Search for the cell housing the specified text and yield its (X, Y) center coordinate. 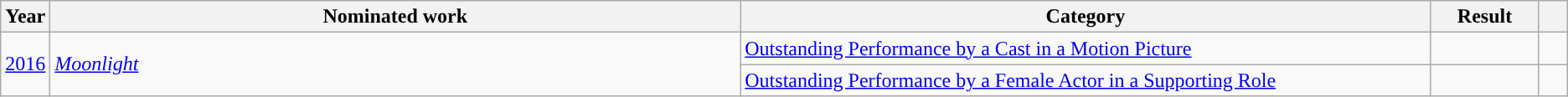
Outstanding Performance by a Female Actor in a Supporting Role (1086, 80)
Outstanding Performance by a Cast in a Motion Picture (1086, 48)
Moonlight (395, 64)
Year (25, 17)
Category (1086, 17)
Result (1484, 17)
Nominated work (395, 17)
2016 (25, 64)
